Find where the given text appears and provide that cell's center as (X, Y) coordinate. 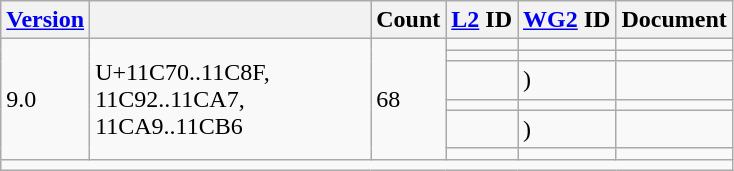
Version (46, 20)
68 (408, 99)
U+11C70..11C8F, 11C92..11CA7, 11CA9..11CB6 (230, 99)
L2 ID (482, 20)
Document (674, 20)
Count (408, 20)
WG2 ID (567, 20)
9.0 (46, 99)
